Identify which cell holds the provided text, then report its [x, y] central coordinate. 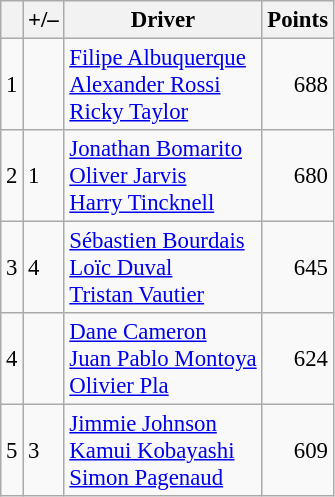
680 [298, 176]
5 [12, 451]
Jimmie Johnson Kamui Kobayashi Simon Pagenaud [163, 451]
688 [298, 85]
2 [12, 176]
624 [298, 359]
Dane Cameron Juan Pablo Montoya Olivier Pla [163, 359]
+/– [44, 20]
Points [298, 20]
Jonathan Bomarito Oliver Jarvis Harry Tincknell [163, 176]
Driver [163, 20]
Filipe Albuquerque Alexander Rossi Ricky Taylor [163, 85]
609 [298, 451]
Sébastien Bourdais Loïc Duval Tristan Vautier [163, 268]
645 [298, 268]
